Locate the cell with the specified text and output its [X, Y] center coordinate. 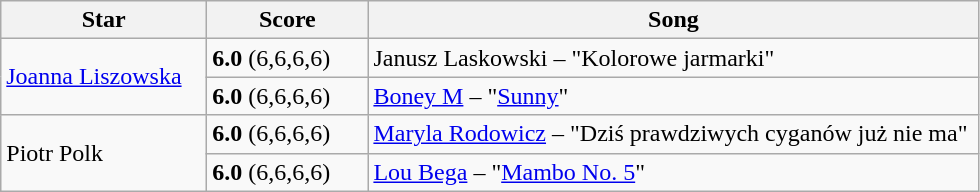
Score [288, 20]
Lou Bega – "Mambo No. 5" [674, 172]
Star [104, 20]
Boney M – "Sunny" [674, 96]
Joanna Liszowska [104, 77]
Maryla Rodowicz – "Dziś prawdziwych cyganów już nie ma" [674, 134]
Piotr Polk [104, 153]
Janusz Laskowski – "Kolorowe jarmarki" [674, 58]
Song [674, 20]
